Detect which cell encompasses the target text, then output its (x, y) center coordinate. 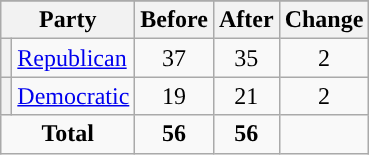
Democratic (74, 96)
19 (174, 96)
Republican (74, 58)
21 (246, 96)
Party (68, 20)
Before (174, 20)
37 (174, 58)
Change (324, 20)
After (246, 20)
35 (246, 58)
Total (68, 134)
